Search for the cell housing the specified text and yield its (X, Y) center coordinate. 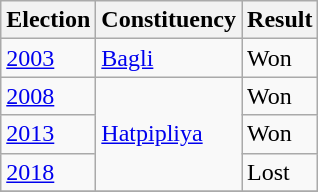
Result (280, 20)
2013 (48, 134)
Bagli (169, 58)
Hatpipliya (169, 134)
Election (48, 20)
2018 (48, 172)
2003 (48, 58)
Constituency (169, 20)
2008 (48, 96)
Lost (280, 172)
